Locate the cell with the specified text and output its [X, Y] center coordinate. 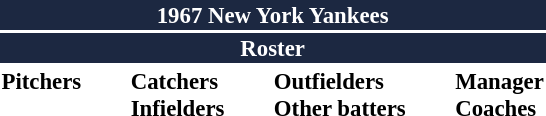
1967 New York Yankees [272, 15]
Roster [272, 48]
